Pinpoint the cell where the given text exists, returning its (X, Y) midpoint coordinate. 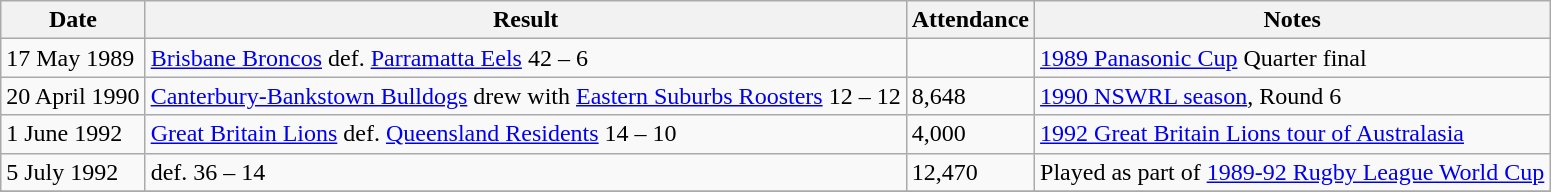
12,470 (970, 172)
Result (526, 20)
5 July 1992 (73, 172)
17 May 1989 (73, 58)
Brisbane Broncos def. Parramatta Eels 42 – 6 (526, 58)
Attendance (970, 20)
Canterbury-Bankstown Bulldogs drew with Eastern Suburbs Roosters 12 – 12 (526, 96)
Notes (1292, 20)
1990 NSWRL season, Round 6 (1292, 96)
1 June 1992 (73, 134)
1992 Great Britain Lions tour of Australasia (1292, 134)
1989 Panasonic Cup Quarter final (1292, 58)
Date (73, 20)
4,000 (970, 134)
20 April 1990 (73, 96)
Played as part of 1989-92 Rugby League World Cup (1292, 172)
def. 36 – 14 (526, 172)
Great Britain Lions def. Queensland Residents 14 – 10 (526, 134)
8,648 (970, 96)
